From the cell containing the given text, extract its center point as [X, Y] coordinate. 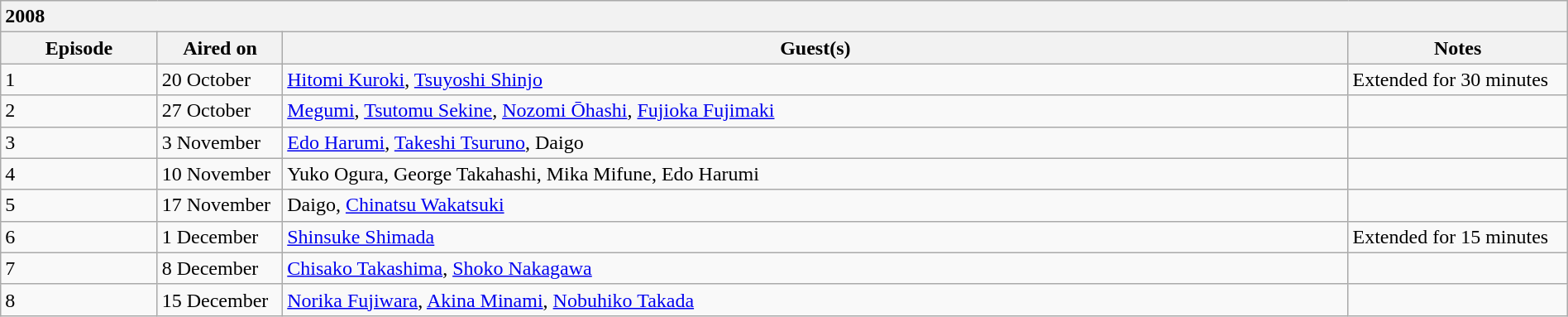
Chisako Takashima, Shoko Nakagawa [815, 268]
Daigo, Chinatsu Wakatsuki [815, 205]
Aired on [220, 48]
Extended for 15 minutes [1457, 237]
Hitomi Kuroki, Tsuyoshi Shinjo [815, 79]
8 December [220, 268]
27 October [220, 111]
Norika Fujiwara, Akina Minami, Nobuhiko Takada [815, 300]
1 December [220, 237]
Shinsuke Shimada [815, 237]
2008 [784, 17]
6 [79, 237]
15 December [220, 300]
Yuko Ogura, George Takahashi, Mika Mifune, Edo Harumi [815, 174]
4 [79, 174]
Megumi, Tsutomu Sekine, Nozomi Ōhashi, Fujioka Fujimaki [815, 111]
1 [79, 79]
Edo Harumi, Takeshi Tsuruno, Daigo [815, 142]
7 [79, 268]
5 [79, 205]
10 November [220, 174]
8 [79, 300]
17 November [220, 205]
3 [79, 142]
20 October [220, 79]
3 November [220, 142]
Notes [1457, 48]
Episode [79, 48]
Guest(s) [815, 48]
2 [79, 111]
Extended for 30 minutes [1457, 79]
